Find where the given text appears and provide that cell's center as (X, Y) coordinate. 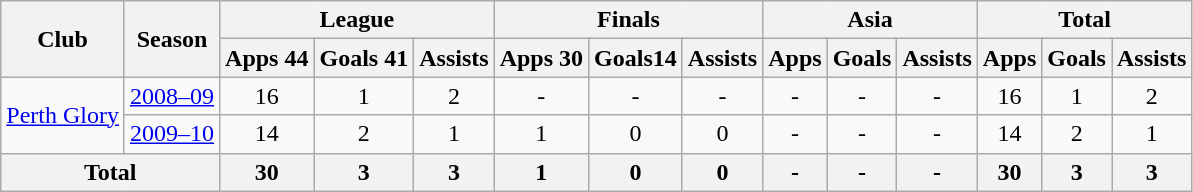
2009–10 (172, 134)
Finals (628, 20)
Season (172, 39)
Asia (870, 20)
Goals 41 (364, 58)
Goals14 (636, 58)
Club (63, 39)
League (358, 20)
2008–09 (172, 96)
Apps 44 (267, 58)
Apps 30 (541, 58)
Perth Glory (63, 115)
